Provide the [x, y] coordinate of the cell's center where the given text is located.  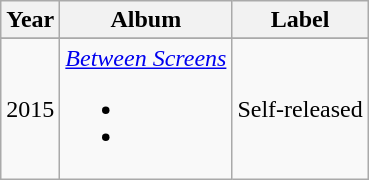
Label [300, 20]
Between Screens [146, 109]
2015 [30, 109]
Year [30, 20]
Album [146, 20]
Self-released [300, 109]
